Determine the (x, y) coordinate at the center of the cell enclosing the given text.  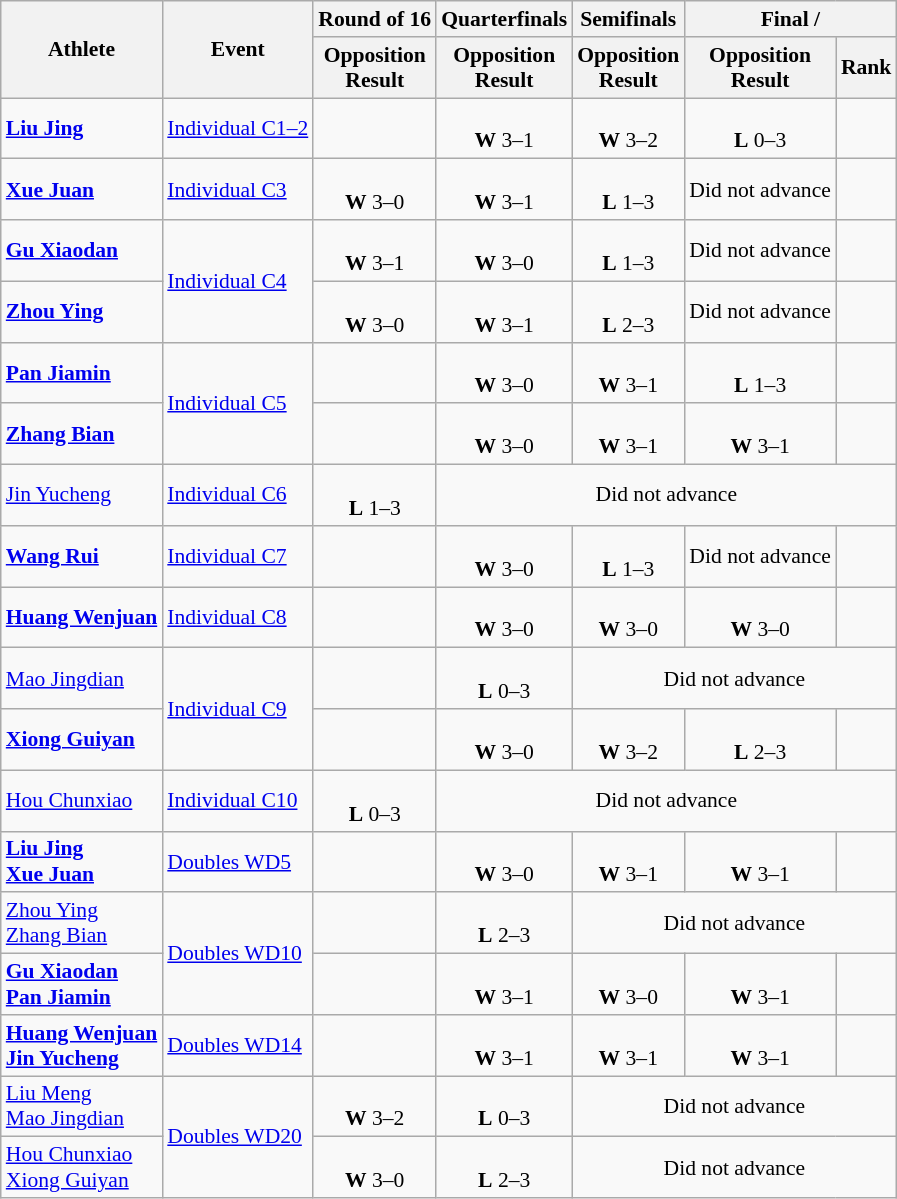
Wang Rui (82, 556)
Individual C10 (238, 800)
Final / (790, 19)
Quarterfinals (504, 19)
Gu Xiaodan (82, 250)
Individual C7 (238, 556)
Semifinals (628, 19)
Individual C9 (238, 709)
Xiong Guiyan (82, 740)
Xue Juan (82, 190)
Gu XiaodanPan Jiamin (82, 984)
Doubles WD14 (238, 1046)
Individual C8 (238, 618)
Hou ChunxiaoXiong Guiyan (82, 1168)
Individual C5 (238, 403)
Individual C3 (238, 190)
Liu Jing (82, 128)
Doubles WD10 (238, 954)
Pan Jiamin (82, 372)
Zhang Bian (82, 434)
Liu MengMao Jingdian (82, 1106)
Individual C1–2 (238, 128)
Mao Jingdian (82, 678)
Jin Yucheng (82, 496)
Event (238, 50)
Zhou YingZhang Bian (82, 924)
Individual C4 (238, 281)
Zhou Ying (82, 312)
Individual C6 (238, 496)
Liu JingXue Juan (82, 862)
Hou Chunxiao (82, 800)
Rank (866, 68)
Athlete (82, 50)
Doubles WD20 (238, 1137)
Huang Wenjuan (82, 618)
Huang WenjuanJin Yucheng (82, 1046)
Round of 16 (374, 19)
Doubles WD5 (238, 862)
